Capture the cell that displays the provided text and extract its (X, Y) central coordinate. 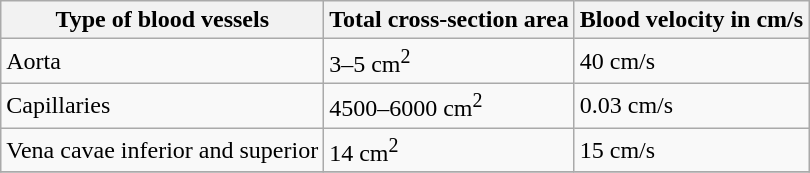
Blood velocity in cm/s (691, 20)
Total cross-section area (450, 20)
Vena cavae inferior and superior (162, 150)
3–5 cm2 (450, 62)
Capillaries (162, 106)
40 cm/s (691, 62)
14 cm2 (450, 150)
Aorta (162, 62)
15 cm/s (691, 150)
0.03 cm/s (691, 106)
4500–6000 cm2 (450, 106)
Type of blood vessels (162, 20)
